From the cell containing the given text, extract its center point as (x, y) coordinate. 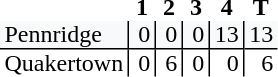
Pennridge (64, 35)
Quakertown (64, 63)
